Return the (X, Y) coordinate for the center point of the cell that contains the specified text.  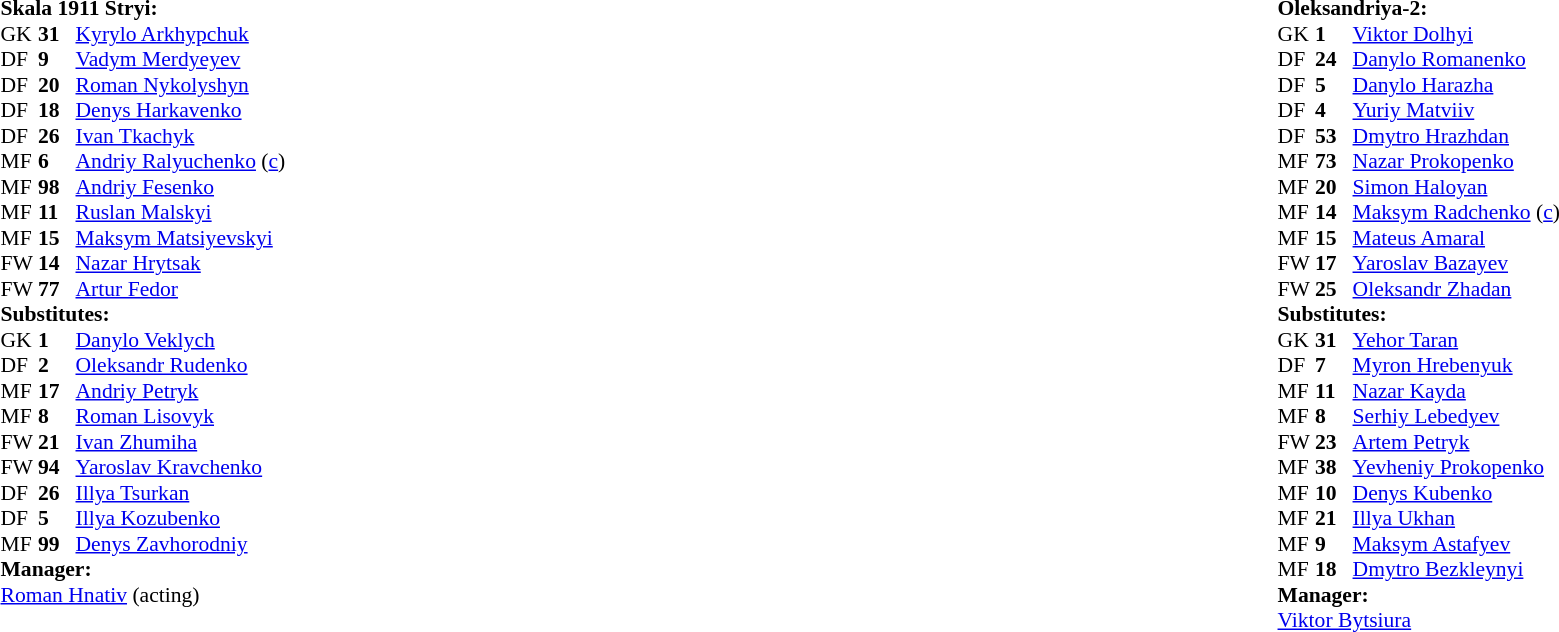
Oleksandr Rudenko (181, 365)
6 (57, 161)
98 (57, 187)
4 (1334, 111)
Vadym Merdyeyev (181, 59)
Denys Zavhorodniy (181, 544)
2 (57, 365)
Maksym Matsiyevskyi (181, 238)
99 (57, 544)
Andriy Petryk (181, 391)
94 (57, 467)
73 (1334, 161)
Illya Tsurkan (181, 493)
Roman Nykolyshyn (181, 85)
77 (57, 289)
24 (1334, 59)
Artur Fedor (181, 289)
Andriy Ralyuchenko (c) (181, 161)
Roman Lisovyk (181, 417)
Kyrylo Arkhypchuk (181, 34)
23 (1334, 442)
Ivan Tkachyk (181, 136)
Yaroslav Kravchenko (181, 467)
Andriy Fesenko (181, 187)
Danylo Veklych (181, 340)
Ruslan Malskyi (181, 213)
Manager: (142, 569)
38 (1334, 467)
25 (1334, 289)
10 (1334, 493)
Illya Kozubenko (181, 519)
Substitutes: (142, 315)
53 (1334, 136)
7 (1334, 365)
Ivan Zhumiha (181, 442)
Roman Hnativ (acting) (142, 595)
Denys Harkavenko (181, 111)
Nazar Hrytsak (181, 263)
